Provide the (X, Y) coordinate of the cell's center where the given text is located.  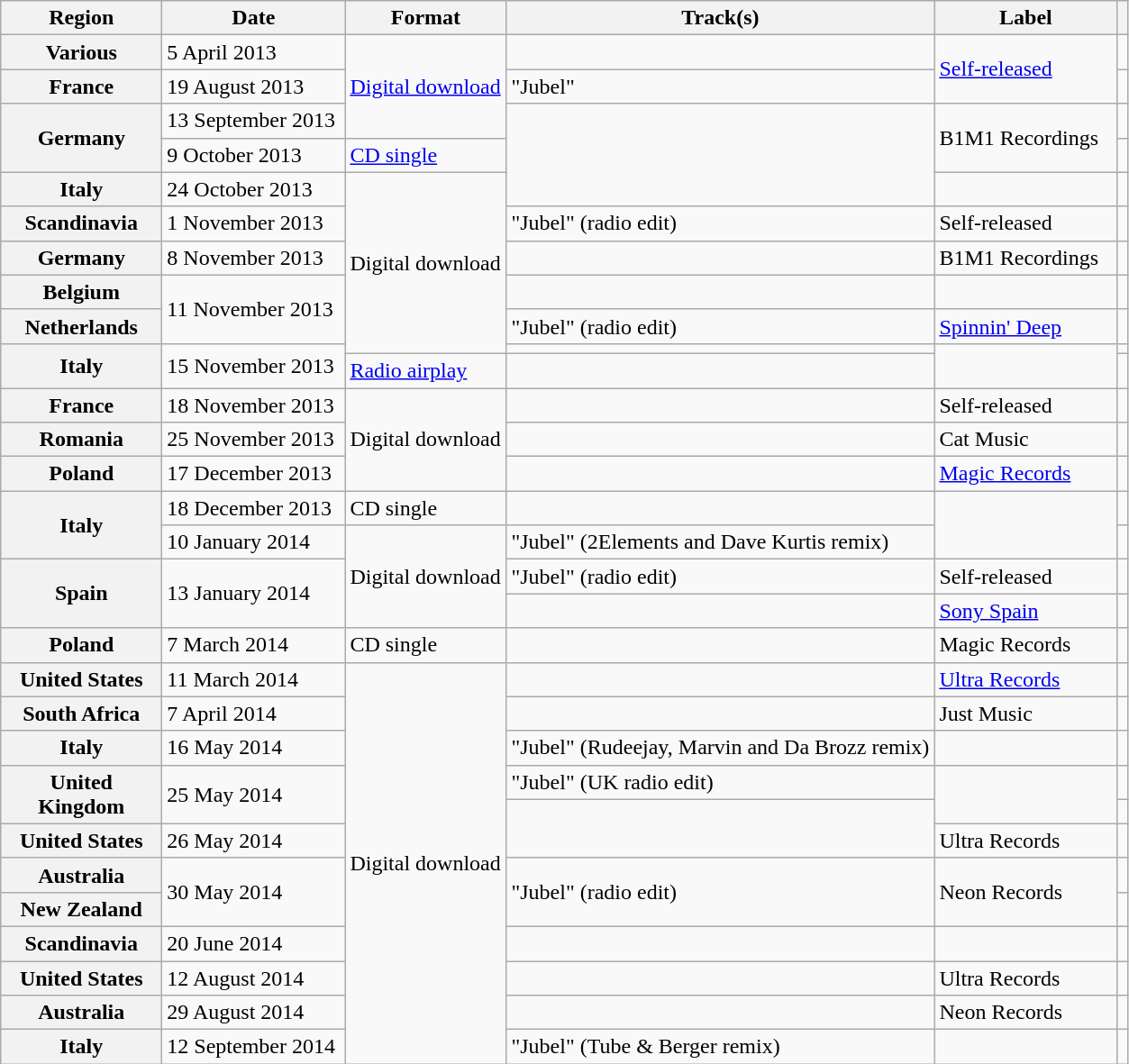
Format (425, 18)
7 March 2014 (254, 645)
11 November 2013 (254, 309)
Radio airplay (425, 370)
25 November 2013 (254, 440)
Various (81, 52)
13 January 2014 (254, 594)
13 September 2013 (254, 121)
Region (81, 18)
United Kingdom (81, 795)
"Jubel" (Rudeejay, Marvin and Da Brozz remix) (721, 748)
1 November 2013 (254, 223)
17 December 2013 (254, 474)
Track(s) (721, 18)
"Jubel" (2Elements and Dave Kurtis remix) (721, 542)
24 October 2013 (254, 189)
Belgium (81, 292)
10 January 2014 (254, 542)
26 May 2014 (254, 841)
30 May 2014 (254, 892)
16 May 2014 (254, 748)
18 December 2013 (254, 508)
29 August 2014 (254, 1013)
9 October 2013 (254, 155)
11 March 2014 (254, 679)
Sony Spain (1025, 611)
7 April 2014 (254, 714)
Date (254, 18)
12 September 2014 (254, 1047)
12 August 2014 (254, 978)
Netherlands (81, 326)
18 November 2013 (254, 405)
Spinnin' Deep (1025, 326)
Cat Music (1025, 440)
Spain (81, 594)
"Jubel" (Tube & Berger remix) (721, 1047)
19 August 2013 (254, 86)
New Zealand (81, 909)
20 June 2014 (254, 943)
South Africa (81, 714)
"Jubel" (721, 86)
"Jubel" (UK radio edit) (721, 782)
25 May 2014 (254, 795)
Romania (81, 440)
5 April 2013 (254, 52)
Just Music (1025, 714)
8 November 2013 (254, 258)
Label (1025, 18)
15 November 2013 (254, 366)
